For the text-containing cell, return its midpoint in (X, Y) coordinate format. 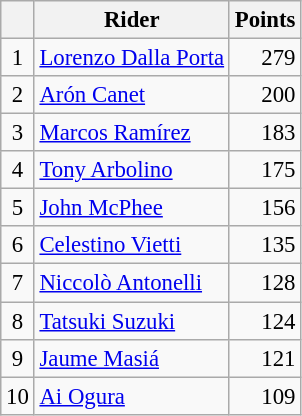
6 (18, 245)
Lorenzo Dalla Porta (132, 58)
Jaume Masiá (132, 358)
279 (264, 58)
1 (18, 58)
Niccolò Antonelli (132, 283)
2 (18, 95)
Celestino Vietti (132, 245)
Tatsuki Suzuki (132, 321)
128 (264, 283)
10 (18, 396)
John McPhee (132, 208)
175 (264, 170)
4 (18, 170)
135 (264, 245)
Ai Ogura (132, 396)
5 (18, 208)
Marcos Ramírez (132, 133)
156 (264, 208)
109 (264, 396)
9 (18, 358)
200 (264, 95)
Tony Arbolino (132, 170)
8 (18, 321)
Points (264, 20)
121 (264, 358)
Arón Canet (132, 95)
183 (264, 133)
3 (18, 133)
124 (264, 321)
7 (18, 283)
Rider (132, 20)
